From the cell containing the given text, extract its center point as [x, y] coordinate. 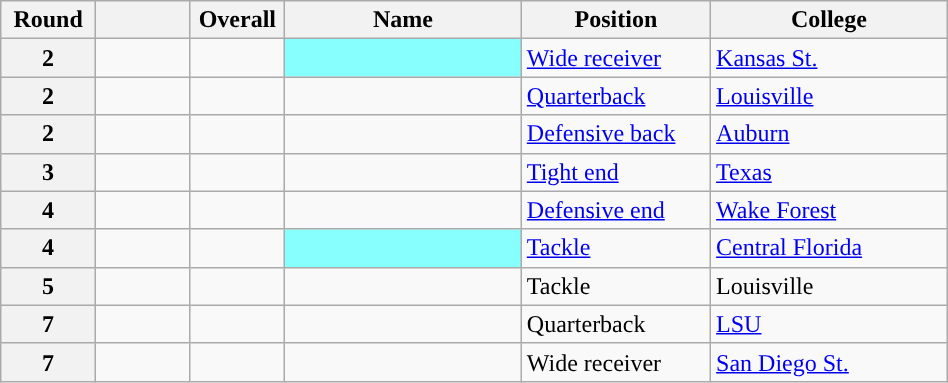
Defensive back [616, 134]
San Diego St. [830, 362]
LSU [830, 324]
College [830, 20]
Overall [238, 20]
Position [616, 20]
Wake Forest [830, 210]
Central Florida [830, 248]
Auburn [830, 134]
5 [48, 286]
Kansas St. [830, 58]
Texas [830, 172]
Tight end [616, 172]
3 [48, 172]
Name [404, 20]
Defensive end [616, 210]
Round [48, 20]
